Search for the cell housing the specified text and yield its [X, Y] center coordinate. 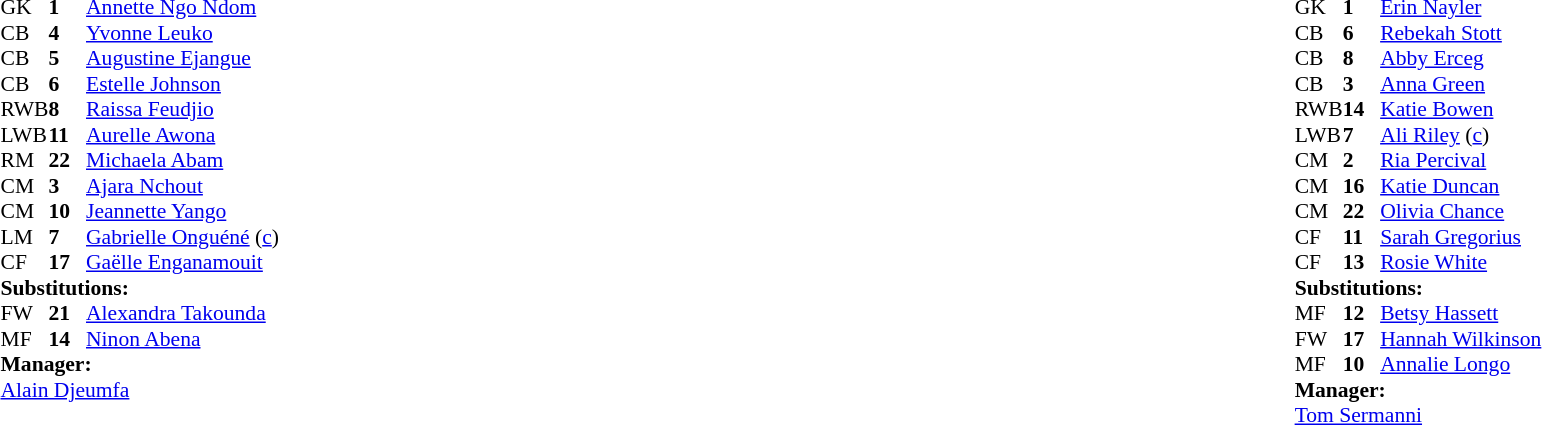
Abby Erceg [1460, 59]
Ninon Abena [182, 339]
Ajara Nchout [182, 186]
Augustine Ejangue [182, 59]
Hannah Wilkinson [1460, 339]
21 [67, 313]
Olivia Chance [1460, 211]
Sarah Gregorius [1460, 237]
LM [24, 237]
4 [67, 33]
Katie Bowen [1460, 109]
Rebekah Stott [1460, 33]
13 [1362, 263]
Katie Duncan [1460, 186]
RM [24, 161]
2 [1362, 161]
Anna Green [1460, 84]
12 [1362, 313]
Estelle Johnson [182, 84]
Rosie White [1460, 263]
Alain Djeumfa [140, 390]
Gaëlle Enganamouit [182, 263]
Michaela Abam [182, 161]
Ali Riley (c) [1460, 135]
5 [67, 59]
Betsy Hassett [1460, 313]
Raissa Feudjio [182, 109]
Gabrielle Onguéné (c) [182, 237]
Annalie Longo [1460, 365]
Aurelle Awona [182, 135]
Jeannette Yango [182, 211]
Yvonne Leuko [182, 33]
Alexandra Takounda [182, 313]
16 [1362, 186]
Ria Percival [1460, 161]
